Extract the (X, Y) coordinate from the center of the cell holding the provided text.  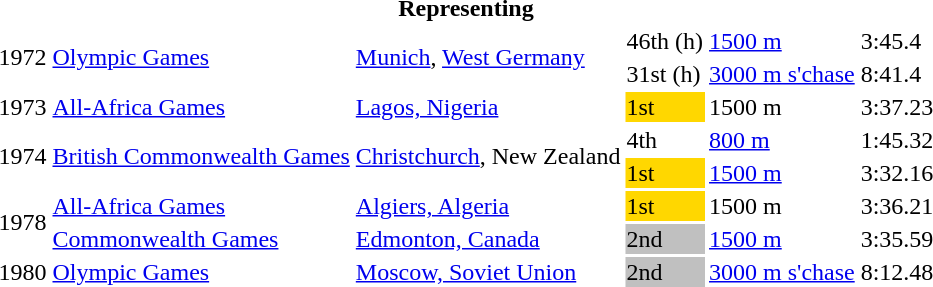
800 m (782, 140)
Moscow, Soviet Union (488, 272)
Munich, West Germany (488, 58)
31st (h) (665, 74)
Algiers, Algeria (488, 206)
4th (665, 140)
Lagos, Nigeria (488, 107)
46th (h) (665, 41)
Christchurch, New Zealand (488, 156)
Edmonton, Canada (488, 239)
Commonwealth Games (201, 239)
British Commonwealth Games (201, 156)
